Detect which cell encompasses the target text, then output its [X, Y] center coordinate. 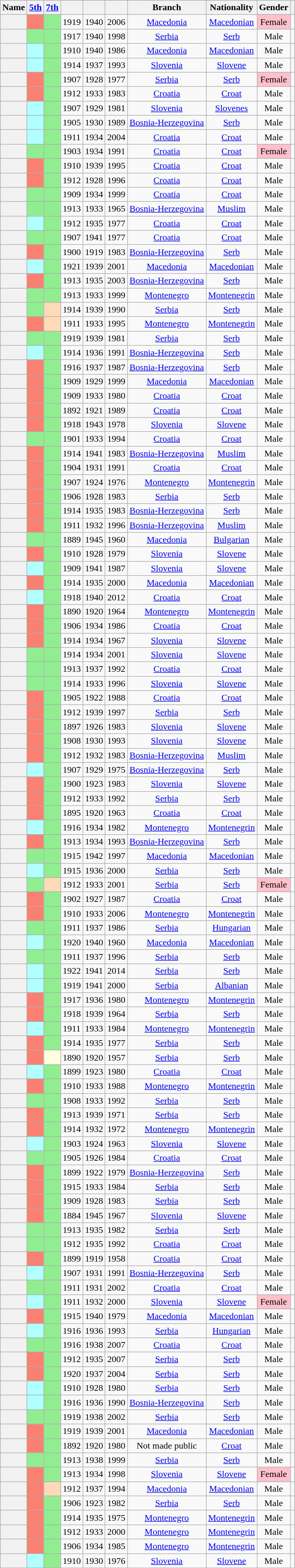
Albanian [232, 985]
1965 [116, 209]
5th [35, 8]
2012 [116, 597]
1897 [72, 727]
1943 [94, 425]
1978 [116, 425]
1942 [94, 856]
Nationality [232, 8]
1972 [116, 1129]
2003 [116, 281]
1884 [72, 1215]
Bulgarian [232, 540]
1901 [72, 439]
Gender [273, 8]
2014 [116, 971]
Branch [167, 8]
1895 [72, 813]
Slovenes [232, 108]
1927 [94, 899]
1904 [72, 468]
Not made public [167, 1446]
1958 [116, 1259]
1902 [72, 899]
7th [52, 8]
1985 [116, 1546]
1889 [72, 540]
1971 [116, 1115]
Name [14, 8]
1957 [116, 1057]
